Identify which cell holds the provided text, then report its (X, Y) central coordinate. 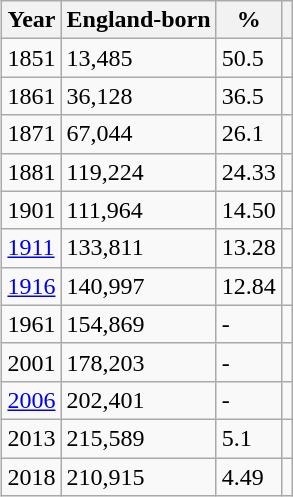
210,915 (138, 477)
140,997 (138, 286)
1901 (32, 210)
England-born (138, 20)
1881 (32, 172)
1871 (32, 134)
12.84 (248, 286)
36.5 (248, 96)
14.50 (248, 210)
202,401 (138, 400)
13.28 (248, 248)
50.5 (248, 58)
215,589 (138, 438)
1851 (32, 58)
67,044 (138, 134)
4.49 (248, 477)
1916 (32, 286)
154,869 (138, 324)
5.1 (248, 438)
26.1 (248, 134)
36,128 (138, 96)
2018 (32, 477)
24.33 (248, 172)
1911 (32, 248)
119,224 (138, 172)
1861 (32, 96)
% (248, 20)
111,964 (138, 210)
2001 (32, 362)
13,485 (138, 58)
1961 (32, 324)
Year (32, 20)
178,203 (138, 362)
2006 (32, 400)
133,811 (138, 248)
2013 (32, 438)
